Output the (x, y) coordinate of the center of the cell containing the given text.  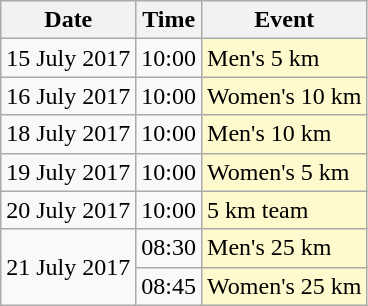
15 July 2017 (68, 58)
Women's 25 km (284, 286)
Event (284, 20)
08:45 (169, 286)
19 July 2017 (68, 172)
21 July 2017 (68, 267)
08:30 (169, 248)
Women's 5 km (284, 172)
5 km team (284, 210)
Men's 10 km (284, 134)
Men's 5 km (284, 58)
18 July 2017 (68, 134)
16 July 2017 (68, 96)
Time (169, 20)
Men's 25 km (284, 248)
Women's 10 km (284, 96)
20 July 2017 (68, 210)
Date (68, 20)
